Return the (x, y) coordinate for the center point of the cell that contains the specified text.  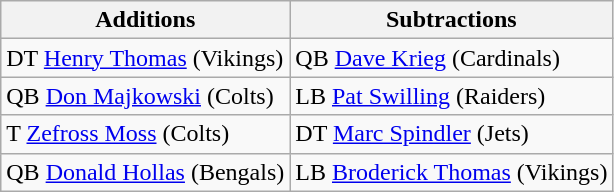
LB Broderick Thomas (Vikings) (452, 172)
DT Henry Thomas (Vikings) (146, 58)
QB Dave Krieg (Cardinals) (452, 58)
T Zefross Moss (Colts) (146, 134)
QB Donald Hollas (Bengals) (146, 172)
DT Marc Spindler (Jets) (452, 134)
Subtractions (452, 20)
Additions (146, 20)
QB Don Majkowski (Colts) (146, 96)
LB Pat Swilling (Raiders) (452, 96)
